For the text-containing cell, return its midpoint in [x, y] coordinate format. 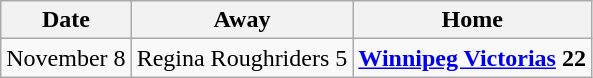
November 8 [66, 58]
Away [242, 20]
Home [472, 20]
Date [66, 20]
Regina Roughriders 5 [242, 58]
Winnipeg Victorias 22 [472, 58]
